Return (x, y) of the center of cell containing provided text 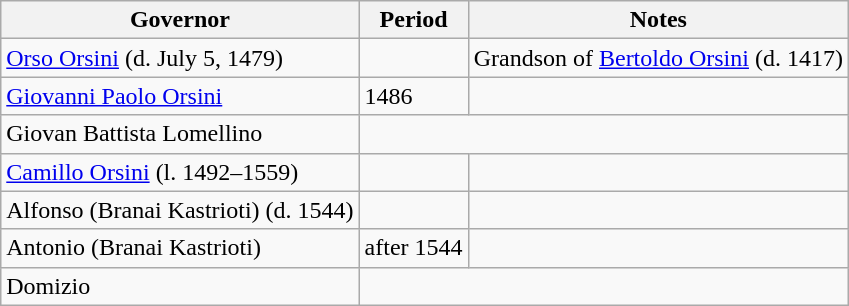
Domizio (180, 286)
Period (414, 20)
Grandson of Bertoldo Orsini (d. 1417) (658, 58)
after 1544 (414, 248)
Orso Orsini (d. July 5, 1479) (180, 58)
Giovanni Paolo Orsini (180, 96)
Governor (180, 20)
Notes (658, 20)
1486 (414, 96)
Antonio (Branai Kastrioti) (180, 248)
Camillo Orsini (l. 1492–1559) (180, 172)
Giovan Battista Lomellino (180, 134)
Alfonso (Branai Kastrioti) (d. 1544) (180, 210)
